Scan for the cell matching the given text and deliver its [X, Y] coordinate at center. 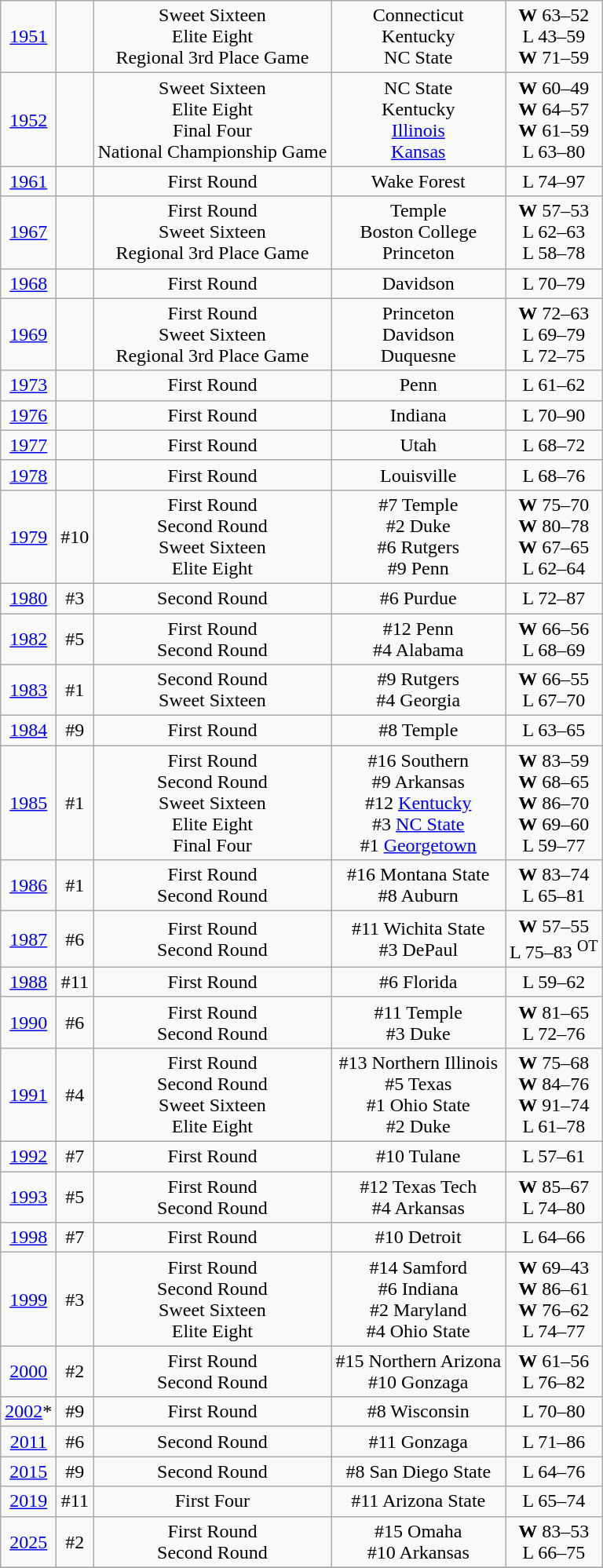
1980 [28, 598]
2011 [28, 1442]
1978 [28, 475]
W 66–56L 68–69 [554, 639]
2000 [28, 1372]
TempleBoston CollegePrinceton [418, 232]
L 59–62 [554, 982]
#10 Detroit [418, 1238]
#15 Omaha#10 Arkansas [418, 1541]
L 64–66 [554, 1238]
Penn [418, 385]
W 83–74L 65–81 [554, 885]
#12 Penn#4 Alabama [418, 639]
#11 Arizona State [418, 1501]
#11 Temple#3 Duke [418, 1022]
L 68–76 [554, 475]
1998 [28, 1238]
1985 [28, 803]
#8 Temple [418, 731]
1992 [28, 1157]
#9 Rutgers#4 Georgia [418, 691]
#10 [75, 537]
1973 [28, 385]
ConnecticutKentuckyNC State [418, 37]
W 83–53L 66–75 [554, 1541]
#10 Tulane [418, 1157]
Sweet SixteenElite EightFinal FourNational Championship Game [212, 119]
First RoundSecond RoundSweet SixteenElite EightFinal Four [212, 803]
#11 Gonzaga [418, 1442]
#15 Northern Arizona#10 Gonzaga [418, 1372]
1968 [28, 283]
1999 [28, 1300]
1991 [28, 1094]
L 64–76 [554, 1471]
#14 Samford#6 Indiana#2 Maryland#4 Ohio State [418, 1300]
Utah [418, 445]
L 72–87 [554, 598]
#8 Wisconsin [418, 1412]
1984 [28, 731]
L 70–80 [554, 1412]
L 63–65 [554, 731]
Indiana [418, 415]
1977 [28, 445]
Louisville [418, 475]
L 68–72 [554, 445]
1993 [28, 1198]
W 75–68W 84–76W 91–74L 61–78 [554, 1094]
W 57–55L 75–83 OT [554, 939]
1987 [28, 939]
2002* [28, 1412]
#13 Northern Illinois#5 Texas#1 Ohio State#2 Duke [418, 1094]
L 74–97 [554, 181]
Wake Forest [418, 181]
2019 [28, 1501]
W 61–56L 76–82 [554, 1372]
L 71–86 [554, 1442]
Second RoundSweet Sixteen [212, 691]
1986 [28, 885]
Davidson [418, 283]
2025 [28, 1541]
1983 [28, 691]
W 63–52L 43–59W 71–59 [554, 37]
1967 [28, 232]
Sweet SixteenElite EightRegional 3rd Place Game [212, 37]
2015 [28, 1471]
#8 San Diego State [418, 1471]
1951 [28, 37]
W 83–59W 68–65W 86–70W 69–60L 59–77 [554, 803]
1961 [28, 181]
W 57–53L 62–63L 58–78 [554, 232]
1982 [28, 639]
L 57–61 [554, 1157]
W 66–55L 67–70 [554, 691]
1979 [28, 537]
1988 [28, 982]
L 65–74 [554, 1501]
PrincetonDavidsonDuquesne [418, 334]
#6 Florida [418, 982]
#12 Texas Tech#4 Arkansas [418, 1198]
1952 [28, 119]
W 60–49W 64–57W 61–59L 63–80 [554, 119]
W 69–43W 86–61W 76–62L 74–77 [554, 1300]
W 72–63L 69–79L 72–75 [554, 334]
W 75–70W 80–78W 67–65L 62–64 [554, 537]
First Four [212, 1501]
NC StateKentuckyIllinoisKansas [418, 119]
W 81–65L 72–76 [554, 1022]
L 70–90 [554, 415]
#16 Montana State#8 Auburn [418, 885]
L 61–62 [554, 385]
#7 Temple#2 Duke#6 Rutgers#9 Penn [418, 537]
#4 [75, 1094]
1969 [28, 334]
#6 Purdue [418, 598]
1976 [28, 415]
#11 Wichita State#3 DePaul [418, 939]
1990 [28, 1022]
W 85–67L 74–80 [554, 1198]
#16 Southern#9 Arkansas#12 Kentucky#3 NC State#1 Georgetown [418, 803]
L 70–79 [554, 283]
